Search for the cell housing the specified text and yield its (X, Y) center coordinate. 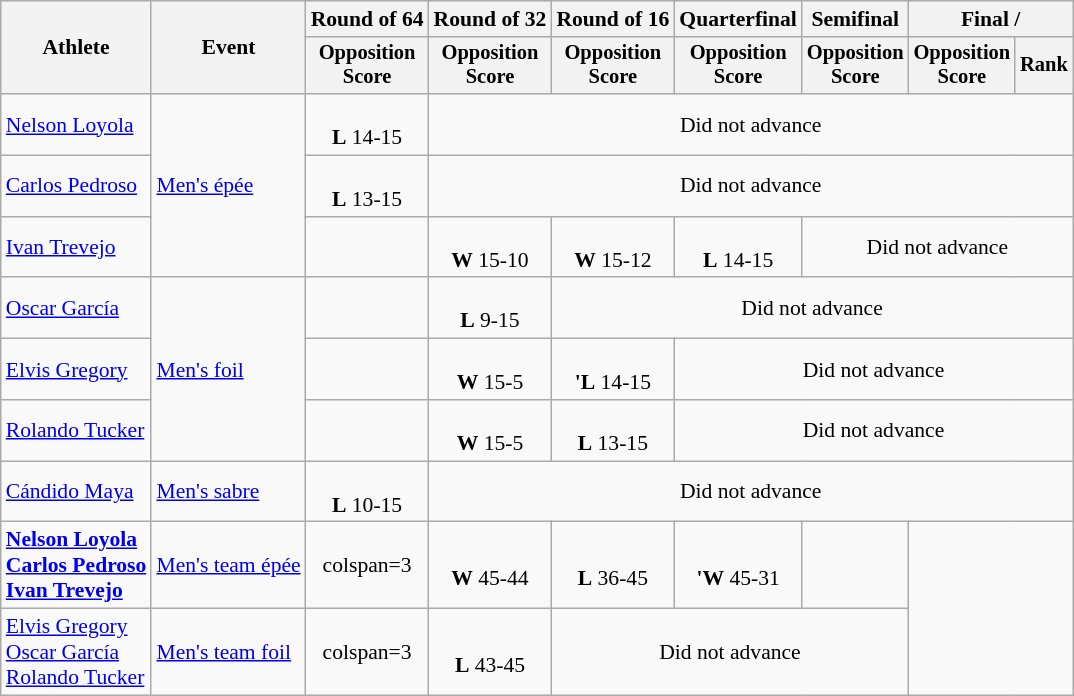
Cándido Maya (76, 492)
Men's team épée (228, 566)
Nelson Loyola Carlos Pedroso Ivan Trevejo (76, 566)
Rolando Tucker (76, 430)
L 43-45 (490, 652)
Men's foil (228, 370)
L 36-45 (612, 566)
W 45-44 (490, 566)
Quarterfinal (738, 19)
'L 14-15 (612, 370)
Carlos Pedroso (76, 186)
Elvis Gregory Oscar García Rolando Tucker (76, 652)
Ivan Trevejo (76, 248)
Rank (1044, 66)
Men's team foil (228, 652)
L 10-15 (368, 492)
'W 45-31 (738, 566)
Event (228, 48)
Athlete (76, 48)
Men's sabre (228, 492)
L 9-15 (490, 308)
Semifinal (856, 19)
Oscar García (76, 308)
Elvis Gregory (76, 370)
Round of 16 (612, 19)
Nelson Loyola (76, 124)
W 15-12 (612, 248)
Men's épée (228, 186)
Round of 64 (368, 19)
Round of 32 (490, 19)
Final / (991, 19)
W 15-10 (490, 248)
